For the text-containing cell, return its midpoint in [X, Y] coordinate format. 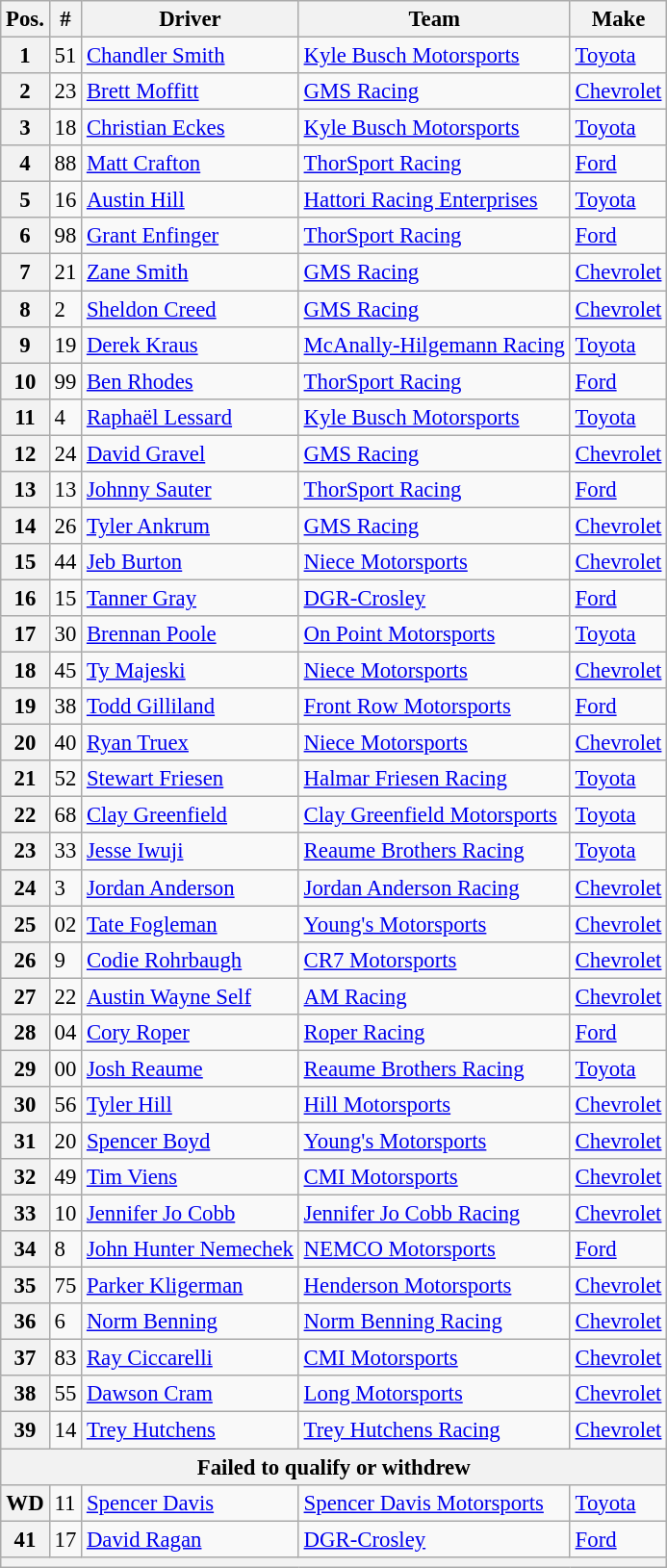
Front Row Motorsports [434, 707]
Pos. [25, 19]
99 [65, 381]
52 [65, 779]
7 [25, 272]
Brett Moffitt [191, 91]
Clay Greenfield [191, 815]
5 [25, 200]
83 [65, 1358]
David Gravel [191, 453]
32 [25, 1177]
Jordan Anderson Racing [434, 887]
40 [65, 743]
Jesse Iwuji [191, 852]
Tanner Gray [191, 598]
25 [25, 924]
51 [65, 56]
28 [25, 1033]
Failed to qualify or withdrew [334, 1467]
Austin Wayne Self [191, 996]
NEMCO Motorsports [434, 1249]
Dawson Cram [191, 1395]
Christian Eckes [191, 128]
Trey Hutchens [191, 1430]
Jeb Burton [191, 562]
Halmar Friesen Racing [434, 779]
Jennifer Jo Cobb Racing [434, 1214]
41 [25, 1539]
00 [65, 1068]
Spencer Boyd [191, 1141]
# [65, 19]
44 [65, 562]
John Hunter Nemechek [191, 1249]
12 [25, 453]
68 [65, 815]
Long Motorsports [434, 1395]
Austin Hill [191, 200]
29 [25, 1068]
37 [25, 1358]
Trey Hutchens Racing [434, 1430]
Ty Majeski [191, 671]
Norm Benning Racing [434, 1322]
Brennan Poole [191, 634]
Jordan Anderson [191, 887]
Jennifer Jo Cobb [191, 1214]
Todd Gilliland [191, 707]
Josh Reaume [191, 1068]
Tyler Ankrum [191, 526]
Matt Crafton [191, 164]
Spencer Davis [191, 1503]
Tyler Hill [191, 1105]
49 [65, 1177]
34 [25, 1249]
Ray Ciccarelli [191, 1358]
AM Racing [434, 996]
Stewart Friesen [191, 779]
1 [25, 56]
Driver [191, 19]
Ryan Truex [191, 743]
David Ragan [191, 1539]
Raphaël Lessard [191, 417]
56 [65, 1105]
CR7 Motorsports [434, 960]
Hattori Racing Enterprises [434, 200]
Grant Enfinger [191, 236]
Parker Kligerman [191, 1286]
Roper Racing [434, 1033]
55 [65, 1395]
Clay Greenfield Motorsports [434, 815]
Ben Rhodes [191, 381]
31 [25, 1141]
98 [65, 236]
WD [25, 1503]
Tim Viens [191, 1177]
Tate Fogleman [191, 924]
Cory Roper [191, 1033]
Make [618, 19]
Team [434, 19]
35 [25, 1286]
88 [65, 164]
Zane Smith [191, 272]
45 [65, 671]
Derek Kraus [191, 345]
McAnally-Hilgemann Racing [434, 345]
75 [65, 1286]
On Point Motorsports [434, 634]
Spencer Davis Motorsports [434, 1503]
Johnny Sauter [191, 490]
Norm Benning [191, 1322]
Chandler Smith [191, 56]
02 [65, 924]
Sheldon Creed [191, 309]
04 [65, 1033]
Henderson Motorsports [434, 1286]
Hill Motorsports [434, 1105]
39 [25, 1430]
27 [25, 996]
36 [25, 1322]
Codie Rohrbaugh [191, 960]
